Pinpoint the cell where the given text exists, returning its [x, y] midpoint coordinate. 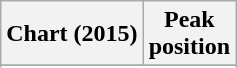
Peakposition [189, 34]
Chart (2015) [72, 34]
